Pinpoint the cell where the given text exists, returning its (X, Y) midpoint coordinate. 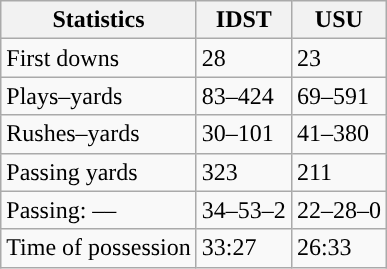
211 (338, 172)
83–424 (244, 96)
28 (244, 58)
Statistics (99, 20)
323 (244, 172)
Rushes–yards (99, 134)
Passing yards (99, 172)
26:33 (338, 248)
Plays–yards (99, 96)
30–101 (244, 134)
First downs (99, 58)
USU (338, 20)
IDST (244, 20)
23 (338, 58)
Passing: –– (99, 210)
33:27 (244, 248)
34–53–2 (244, 210)
69–591 (338, 96)
22–28–0 (338, 210)
Time of possession (99, 248)
41–380 (338, 134)
